Return the [x, y] coordinate for the center point of the cell that contains the specified text.  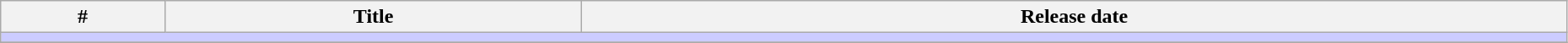
Title [373, 17]
Release date [1075, 17]
# [83, 17]
